From the cell containing the given text, extract its center point as (x, y) coordinate. 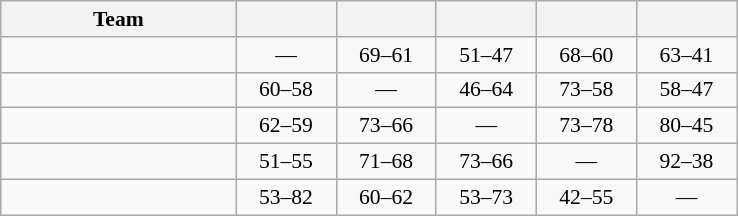
42–55 (586, 197)
92–38 (686, 162)
Team (118, 19)
58–47 (686, 90)
51–55 (286, 162)
80–45 (686, 126)
60–58 (286, 90)
68–60 (586, 55)
63–41 (686, 55)
69–61 (386, 55)
62–59 (286, 126)
46–64 (486, 90)
53–82 (286, 197)
60–62 (386, 197)
73–58 (586, 90)
51–47 (486, 55)
71–68 (386, 162)
73–78 (586, 126)
53–73 (486, 197)
